Detect which cell encompasses the target text, then output its [X, Y] center coordinate. 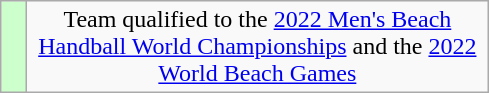
Team qualified to the 2022 Men's Beach Handball World Championships and the 2022 World Beach Games [258, 47]
